Pinpoint the cell where the given text exists, returning its [x, y] midpoint coordinate. 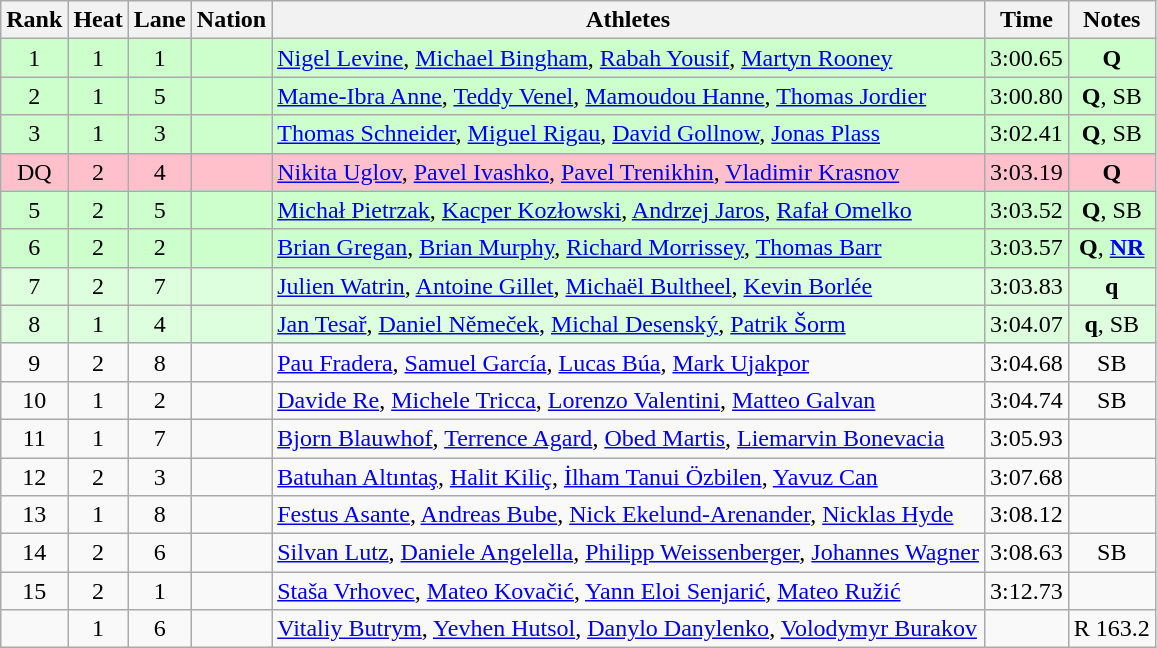
15 [34, 591]
3:00.65 [1026, 58]
q, SB [1112, 324]
DQ [34, 172]
Heat [98, 20]
11 [34, 438]
3:07.68 [1026, 477]
Thomas Schneider, Miguel Rigau, David Gollnow, Jonas Plass [628, 134]
3:03.19 [1026, 172]
Nation [231, 20]
Mame-Ibra Anne, Teddy Venel, Mamoudou Hanne, Thomas Jordier [628, 96]
3:08.12 [1026, 515]
3:03.83 [1026, 286]
14 [34, 553]
3:04.07 [1026, 324]
Athletes [628, 20]
3:03.52 [1026, 210]
3:05.93 [1026, 438]
Vitaliy Butrym, Yevhen Hutsol, Danylo Danylenko, Volodymyr Burakov [628, 629]
Brian Gregan, Brian Murphy, Richard Morrissey, Thomas Barr [628, 248]
Q, NR [1112, 248]
Nikita Uglov, Pavel Ivashko, Pavel Trenikhin, Vladimir Krasnov [628, 172]
Jan Tesař, Daniel Němeček, Michal Desenský, Patrik Šorm [628, 324]
3:08.63 [1026, 553]
Festus Asante, Andreas Bube, Nick Ekelund-Arenander, Nicklas Hyde [628, 515]
10 [34, 400]
3:02.41 [1026, 134]
Lane [160, 20]
3:00.80 [1026, 96]
3:04.74 [1026, 400]
3:04.68 [1026, 362]
Staša Vrhovec, Mateo Kovačić, Yann Eloi Senjarić, Mateo Ružić [628, 591]
Davide Re, Michele Tricca, Lorenzo Valentini, Matteo Galvan [628, 400]
Bjorn Blauwhof, Terrence Agard, Obed Martis, Liemarvin Bonevacia [628, 438]
Julien Watrin, Antoine Gillet, Michaël Bultheel, Kevin Borlée [628, 286]
R 163.2 [1112, 629]
12 [34, 477]
Michał Pietrzak, Kacper Kozłowski, Andrzej Jaros, Rafał Omelko [628, 210]
3:03.57 [1026, 248]
3:12.73 [1026, 591]
Nigel Levine, Michael Bingham, Rabah Yousif, Martyn Rooney [628, 58]
Time [1026, 20]
9 [34, 362]
Batuhan Altıntaş, Halit Kiliç, İlham Tanui Özbilen, Yavuz Can [628, 477]
13 [34, 515]
q [1112, 286]
Silvan Lutz, Daniele Angelella, Philipp Weissenberger, Johannes Wagner [628, 553]
Notes [1112, 20]
Rank [34, 20]
Pau Fradera, Samuel García, Lucas Búa, Mark Ujakpor [628, 362]
